Identify which cell holds the provided text, then report its (x, y) central coordinate. 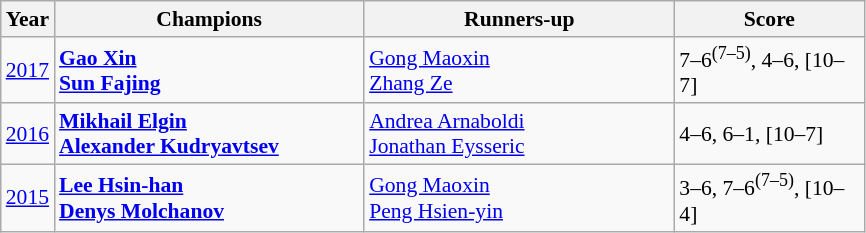
2017 (28, 70)
Mikhail Elgin Alexander Kudryavtsev (209, 134)
Gong Maoxin Peng Hsien-yin (519, 198)
2015 (28, 198)
7–6(7–5), 4–6, [10–7] (769, 70)
3–6, 7–6(7–5), [10–4] (769, 198)
Lee Hsin-han Denys Molchanov (209, 198)
4–6, 6–1, [10–7] (769, 134)
Year (28, 19)
Score (769, 19)
Gao Xin Sun Fajing (209, 70)
Champions (209, 19)
Andrea Arnaboldi Jonathan Eysseric (519, 134)
2016 (28, 134)
Gong Maoxin Zhang Ze (519, 70)
Runners-up (519, 19)
